Capture the cell that displays the provided text and extract its [x, y] central coordinate. 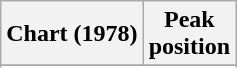
Chart (1978) [72, 34]
Peak position [189, 34]
